Return [X, Y] of the center of cell containing provided text 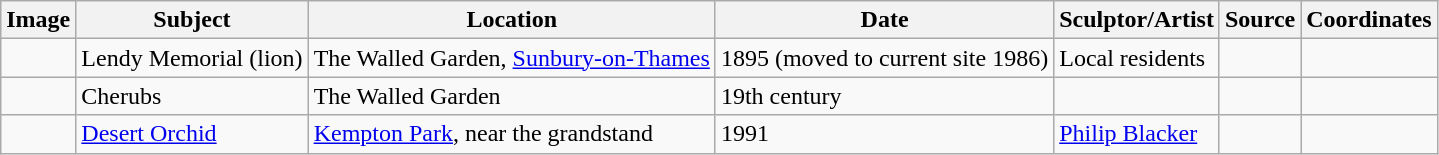
The Walled Garden [512, 96]
Source [1260, 20]
Subject [192, 20]
Local residents [1137, 58]
Image [38, 20]
Location [512, 20]
Sculptor/Artist [1137, 20]
1895 (moved to current site 1986) [884, 58]
1991 [884, 134]
Lendy Memorial (lion) [192, 58]
Kempton Park, near the grandstand [512, 134]
19th century [884, 96]
Philip Blacker [1137, 134]
Date [884, 20]
The Walled Garden, Sunbury-on-Thames [512, 58]
Desert Orchid [192, 134]
Cherubs [192, 96]
Coordinates [1369, 20]
